Return [x, y] of the center of cell containing provided text 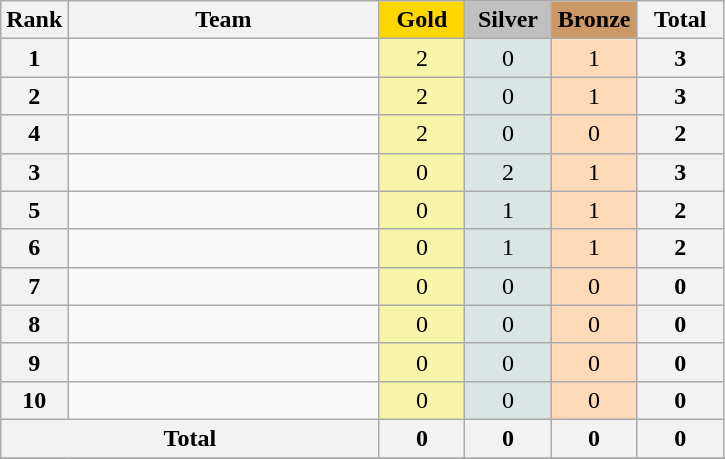
Rank [34, 20]
Silver [508, 20]
Gold [422, 20]
4 [34, 134]
5 [34, 210]
Bronze [594, 20]
Team [224, 20]
7 [34, 286]
6 [34, 248]
8 [34, 324]
9 [34, 362]
10 [34, 400]
